Return [x, y] of the center of cell containing provided text 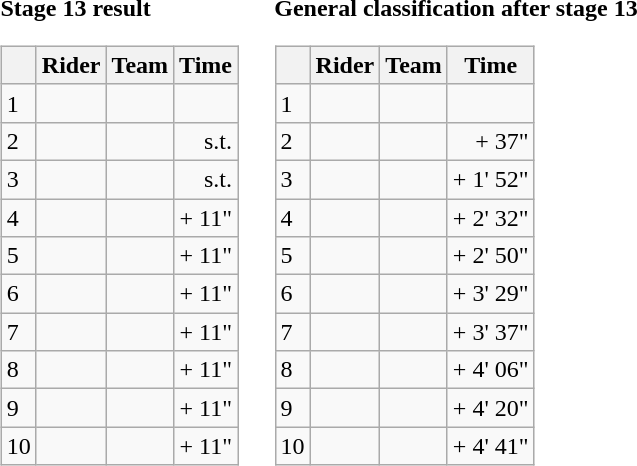
+ 3' 29" [490, 294]
+ 3' 37" [490, 332]
+ 2' 50" [490, 256]
+ 4' 06" [490, 370]
+ 37" [490, 141]
+ 2' 32" [490, 217]
+ 4' 41" [490, 446]
+ 1' 52" [490, 179]
+ 4' 20" [490, 408]
